Return the [x, y] coordinate for the center point of the cell that contains the specified text.  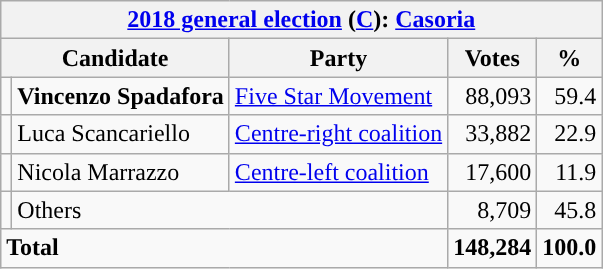
148,284 [492, 248]
Votes [492, 58]
45.8 [570, 210]
8,709 [492, 210]
% [570, 58]
88,093 [492, 96]
Vincenzo Spadafora [121, 96]
11.9 [570, 172]
Candidate [116, 58]
22.9 [570, 134]
17,600 [492, 172]
100.0 [570, 248]
Total [224, 248]
Nicola Marrazzo [121, 172]
Luca Scancariello [121, 134]
Party [338, 58]
Centre-right coalition [338, 134]
33,882 [492, 134]
Others [230, 210]
Five Star Movement [338, 96]
59.4 [570, 96]
Centre-left coalition [338, 172]
2018 general election (C): Casoria [302, 20]
